Find where the given text appears and provide that cell's center as (X, Y) coordinate. 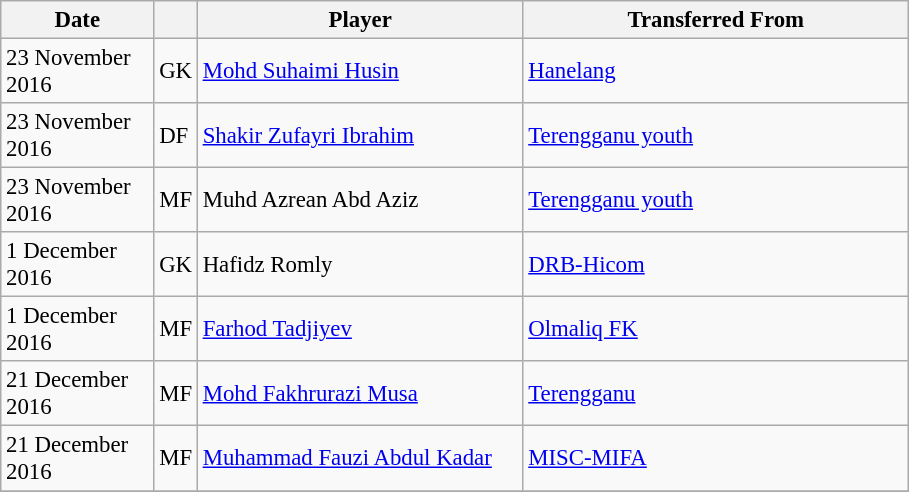
DF (176, 136)
Mohd Fakhrurazi Musa (360, 394)
Muhd Azrean Abd Aziz (360, 200)
DRB-Hicom (716, 264)
Transferred From (716, 20)
MISC-MIFA (716, 458)
Mohd Suhaimi Husin (360, 72)
Hanelang (716, 72)
Farhod Tadjiyev (360, 330)
Date (78, 20)
Shakir Zufayri Ibrahim (360, 136)
Hafidz Romly (360, 264)
Player (360, 20)
Olmaliq FK (716, 330)
Terengganu (716, 394)
Muhammad Fauzi Abdul Kadar (360, 458)
